Scan for the cell matching the given text and deliver its (x, y) coordinate at center. 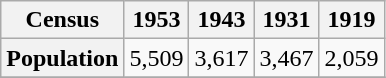
Census (62, 20)
Population (62, 58)
2,059 (352, 58)
5,509 (156, 58)
1953 (156, 20)
1919 (352, 20)
1943 (222, 20)
3,617 (222, 58)
3,467 (286, 58)
1931 (286, 20)
